Return (x, y) of the center of cell containing provided text 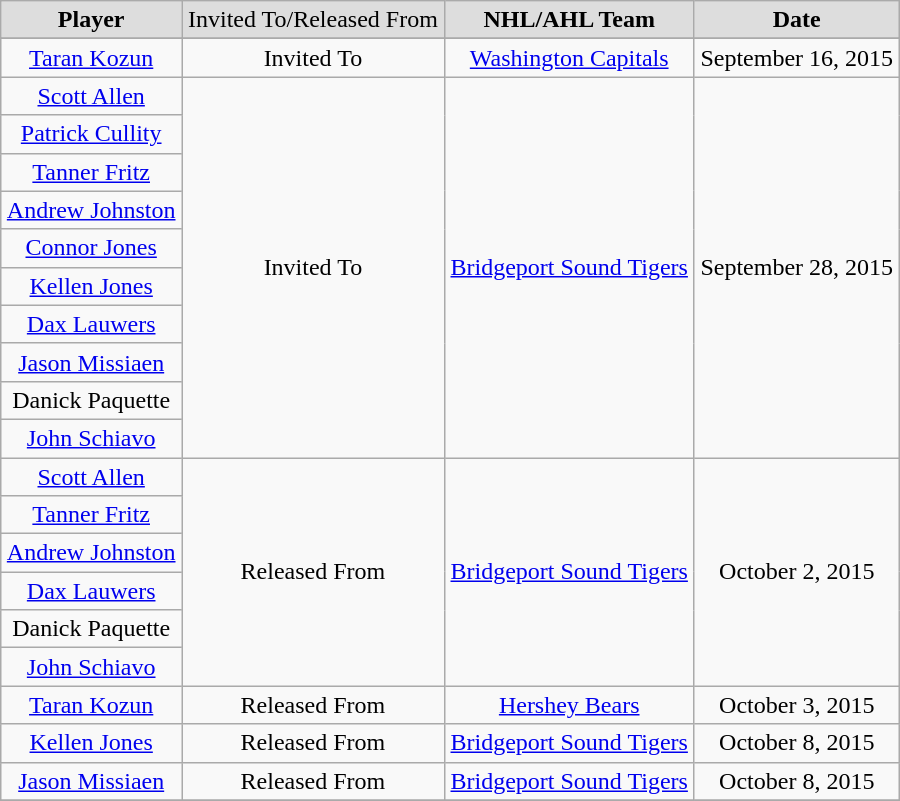
Player (92, 20)
Connor Jones (92, 248)
September 16, 2015 (796, 58)
Hershey Bears (569, 705)
Washington Capitals (569, 58)
October 2, 2015 (796, 572)
Invited To/Released From (314, 20)
September 28, 2015 (796, 268)
Patrick Cullity (92, 134)
Date (796, 20)
NHL/AHL Team (569, 20)
October 3, 2015 (796, 705)
